Search for the cell housing the specified text and yield its [X, Y] center coordinate. 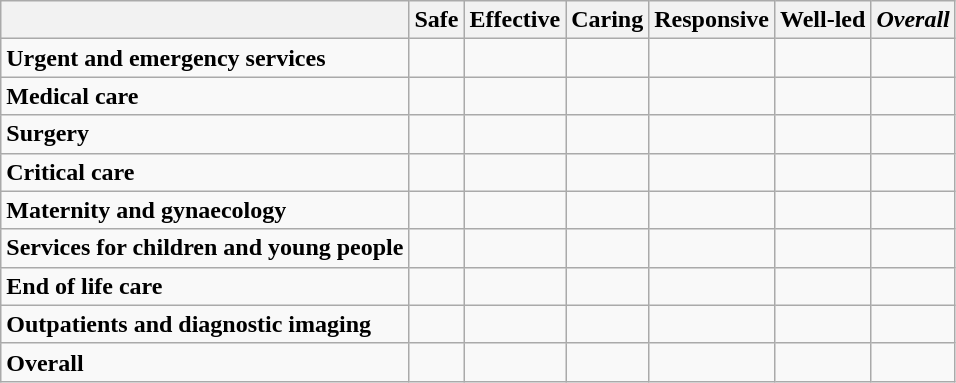
Outpatients and diagnostic imaging [205, 324]
End of life care [205, 286]
Responsive [712, 20]
Surgery [205, 134]
Services for children and young people [205, 248]
Safe [436, 20]
Urgent and emergency services [205, 58]
Maternity and gynaecology [205, 210]
Critical care [205, 172]
Caring [608, 20]
Effective [515, 20]
Medical care [205, 96]
Well-led [822, 20]
